From the cell containing the given text, extract its center point as [X, Y] coordinate. 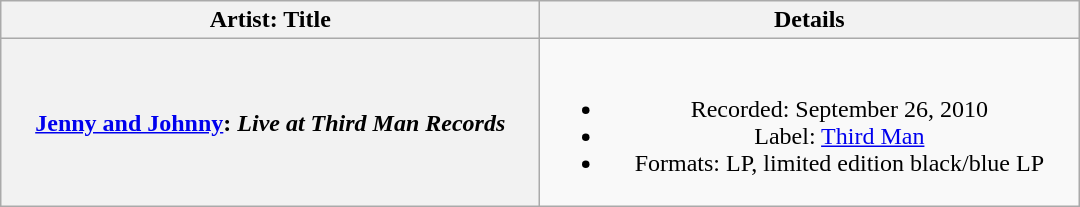
Recorded: September 26, 2010Label: Third ManFormats: LP, limited edition black/blue LP [810, 122]
Details [810, 20]
Artist: Title [270, 20]
Jenny and Johnny: Live at Third Man Records [270, 122]
